Extract the [X, Y] coordinate from the center of the cell holding the provided text.  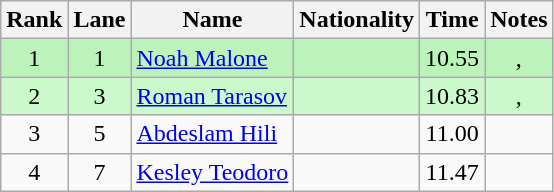
Rank [34, 20]
2 [34, 96]
Roman Tarasov [212, 96]
10.83 [452, 96]
Notes [519, 20]
Name [212, 20]
4 [34, 172]
10.55 [452, 58]
Abdeslam Hili [212, 134]
7 [100, 172]
Nationality [357, 20]
11.47 [452, 172]
Noah Malone [212, 58]
Lane [100, 20]
Time [452, 20]
Kesley Teodoro [212, 172]
11.00 [452, 134]
5 [100, 134]
